For the text-containing cell, return its midpoint in [x, y] coordinate format. 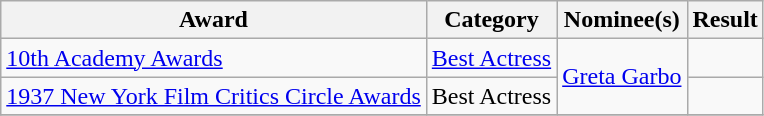
Nominee(s) [622, 20]
Category [491, 20]
10th Academy Awards [214, 58]
Result [725, 20]
Greta Garbo [622, 77]
Award [214, 20]
1937 New York Film Critics Circle Awards [214, 96]
